Search for the cell housing the specified text and yield its [X, Y] center coordinate. 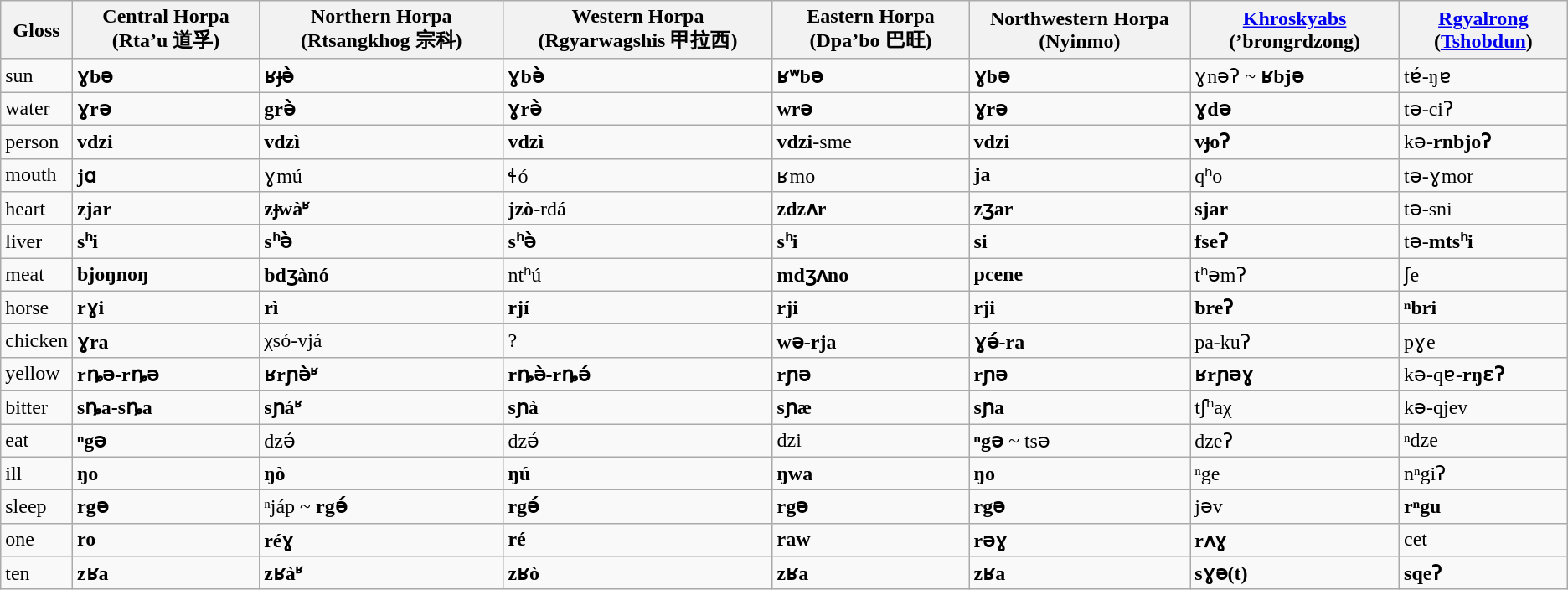
raw [871, 540]
ʁɟə̀ [382, 75]
eat [37, 441]
jəv [1295, 507]
water [37, 109]
sleep [37, 507]
sun [37, 75]
Western Horpa (Rgyarwagshis 甲拉西) [638, 30]
jɑ [166, 175]
Eastern Horpa (Dpa’bo 巴旺) [871, 30]
pcene [1080, 275]
rì [382, 308]
wə-rja [871, 341]
sɲà [638, 407]
liver [37, 241]
rjí [638, 308]
ntʰú [638, 275]
ɣə́-ra [1080, 341]
horse [37, 308]
ɬó [638, 175]
ɣmú [382, 175]
ɣnəʔ ~ ʁbjə [1295, 75]
zʒar [1080, 209]
heart [37, 209]
rȵə-rȵə [166, 374]
vdzi-sme [871, 142]
pa-kuʔ [1295, 341]
yellow [37, 374]
tə-mtsʰi [1484, 241]
vɟoʔ [1295, 142]
ɣdə [1295, 109]
bdʒànó [382, 275]
rɣi [166, 308]
sjar [1295, 209]
mdʒʌno [871, 275]
ja [1080, 175]
sɲæ [871, 407]
rȵə̀-rȵə́ [638, 374]
ʃe [1484, 275]
rⁿgu [1484, 507]
sȵa-sȵa [166, 407]
Gloss [37, 30]
dzi [871, 441]
ⁿgə [166, 441]
tʃʰaχ [1295, 407]
tɐ́-ŋɐ [1484, 75]
ʁrɲə̀ʶ [382, 374]
kə-qjev [1484, 407]
one [37, 540]
jzò-rdá [638, 209]
kə-qɐ-rŋɛʔ [1484, 374]
zʁàʶ [382, 573]
ill [37, 474]
Khroskyabs (’brongrdzong) [1295, 30]
cet [1484, 540]
ɣbə̀ [638, 75]
ten [37, 573]
person [37, 142]
ʁmo [871, 175]
nⁿgiʔ [1484, 474]
bjoŋnoŋ [166, 275]
sɲa [1080, 407]
ⁿjáp ~ rgə́ [382, 507]
χsó-vjá [382, 341]
ⁿdze [1484, 441]
ŋò [382, 474]
ɣrə̀ [638, 109]
ⁿgə ~ tsə [1080, 441]
Central Horpa (Rta’u 道孚) [166, 30]
tə-ɣmor [1484, 175]
zjar [166, 209]
pɣe [1484, 341]
Northwestern Horpa (Nyinmo) [1080, 30]
sɲáʶ [382, 407]
Northern Horpa (Rtsangkhog 宗科) [382, 30]
réɣ [382, 540]
ʁʷbə [871, 75]
bitter [37, 407]
rəɣ [1080, 540]
ré [638, 540]
rʌɣ [1295, 540]
fseʔ [1295, 241]
ɣra [166, 341]
ʁrɲəɣ [1295, 374]
zɟwàʶ [382, 209]
dzeʔ [1295, 441]
mouth [37, 175]
tə-ciʔ [1484, 109]
ⁿge [1295, 474]
tʰəmʔ [1295, 275]
zdzʌr [871, 209]
rgə́ [638, 507]
si [1080, 241]
chicken [37, 341]
meat [37, 275]
ŋú [638, 474]
zʁò [638, 573]
breʔ [1295, 308]
grə̀ [382, 109]
sqeʔ [1484, 573]
ⁿbri [1484, 308]
qʰo [1295, 175]
wrə [871, 109]
kə-rnbjoʔ [1484, 142]
Rgyalrong (Tshobdun) [1484, 30]
ro [166, 540]
ŋwa [871, 474]
sɣə(t) [1295, 573]
? [638, 341]
tə-sni [1484, 209]
